Determine the (X, Y) coordinate at the center of the cell enclosing the given text.  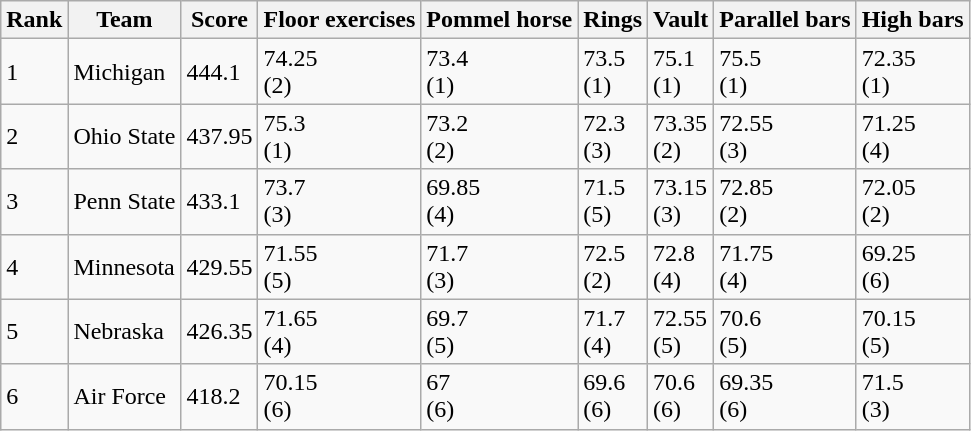
72.35(1) (912, 72)
71.25(4) (912, 136)
67(6) (500, 396)
69.85(4) (500, 202)
High bars (912, 20)
5 (34, 332)
71.5(5) (613, 202)
Floor exercises (340, 20)
71.7(4) (613, 332)
72.85(2) (785, 202)
Nebraska (124, 332)
Air Force (124, 396)
73.5(1) (613, 72)
Parallel bars (785, 20)
70.6(6) (681, 396)
73.4(1) (500, 72)
Team (124, 20)
Minnesota (124, 266)
6 (34, 396)
75.3(1) (340, 136)
72.55(5) (681, 332)
71.7(3) (500, 266)
69.6(6) (613, 396)
75.1(1) (681, 72)
73.15(3) (681, 202)
Ohio State (124, 136)
69.25(6) (912, 266)
75.5(1) (785, 72)
418.2 (220, 396)
Pommel horse (500, 20)
74.25(2) (340, 72)
429.55 (220, 266)
Penn State (124, 202)
73.2(2) (500, 136)
69.35(6) (785, 396)
1 (34, 72)
70.15(6) (340, 396)
Vault (681, 20)
437.95 (220, 136)
71.55(5) (340, 266)
72.55(3) (785, 136)
72.8(4) (681, 266)
Michigan (124, 72)
73.35(2) (681, 136)
4 (34, 266)
Rank (34, 20)
71.65(4) (340, 332)
72.5(2) (613, 266)
73.7(3) (340, 202)
71.75(4) (785, 266)
69.7(5) (500, 332)
72.05(2) (912, 202)
2 (34, 136)
Score (220, 20)
426.35 (220, 332)
444.1 (220, 72)
433.1 (220, 202)
70.6(5) (785, 332)
71.5(3) (912, 396)
72.3(3) (613, 136)
Rings (613, 20)
70.15(5) (912, 332)
3 (34, 202)
